Find where the given text appears and provide that cell's center as (x, y) coordinate. 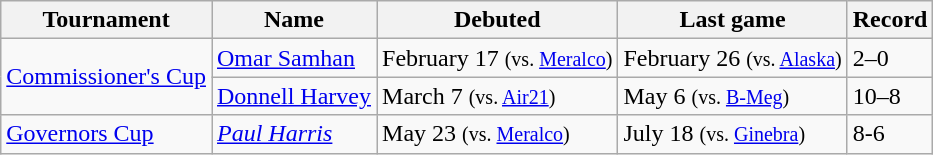
February 17 (vs. Meralco) (498, 58)
Last game (732, 20)
8-6 (890, 134)
10–8 (890, 96)
May 6 (vs. B-Meg) (732, 96)
Omar Samhan (294, 58)
March 7 (vs. Air21) (498, 96)
Donnell Harvey (294, 96)
Debuted (498, 20)
Record (890, 20)
Tournament (106, 20)
Commissioner's Cup (106, 77)
Name (294, 20)
February 26 (vs. Alaska) (732, 58)
July 18 (vs. Ginebra) (732, 134)
Governors Cup (106, 134)
2–0 (890, 58)
Paul Harris (294, 134)
May 23 (vs. Meralco) (498, 134)
